Search for the cell housing the specified text and yield its [x, y] center coordinate. 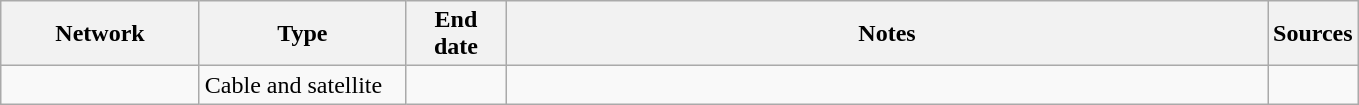
Type [302, 34]
Sources [1314, 34]
End date [456, 34]
Cable and satellite [302, 85]
Network [100, 34]
Notes [886, 34]
